Return the (x, y) coordinate for the center point of the cell that contains the specified text.  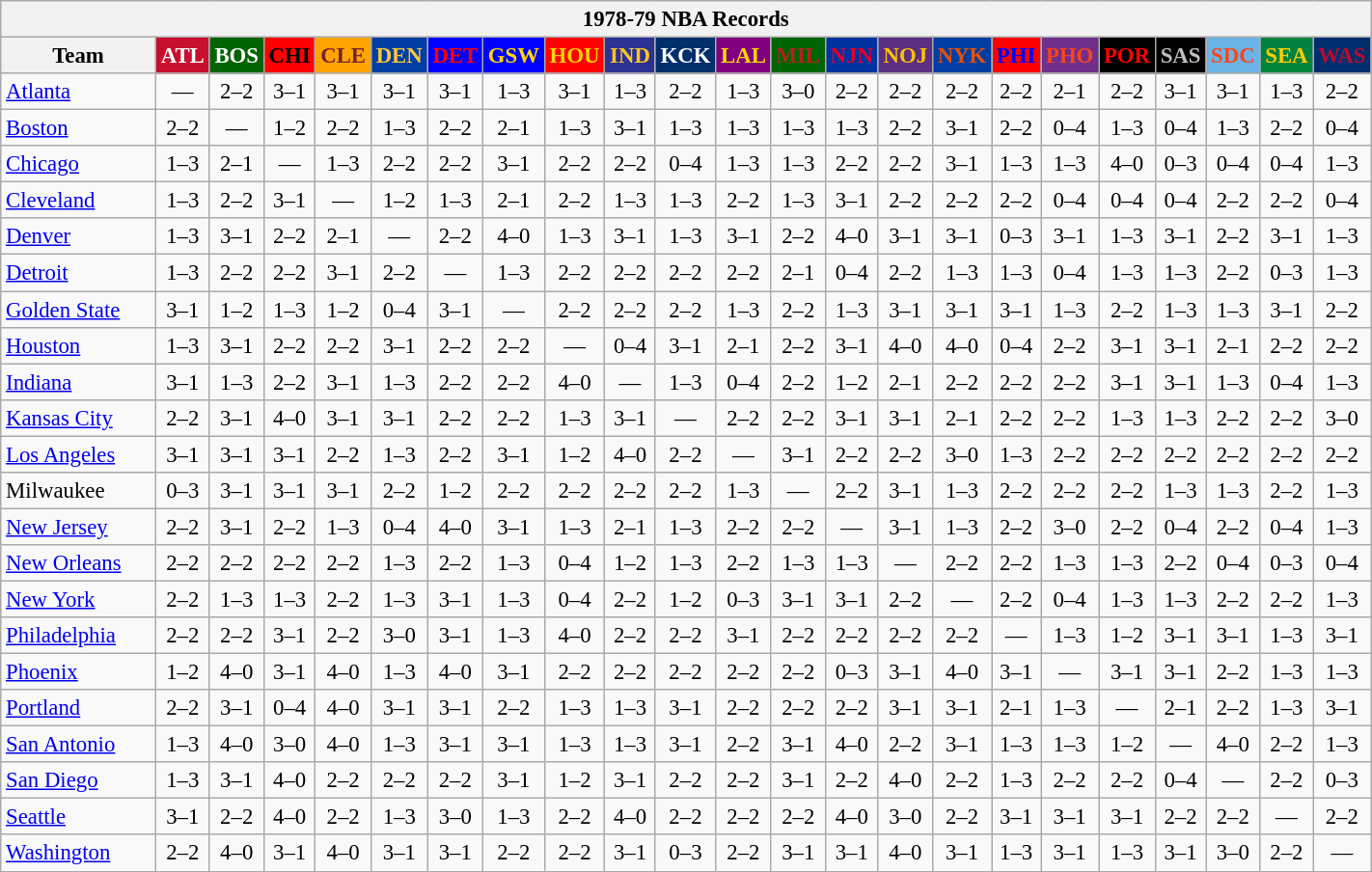
Houston (79, 345)
MIL (798, 56)
HOU (575, 56)
LAL (743, 56)
Indiana (79, 382)
New Jersey (79, 527)
NJN (851, 56)
Kansas City (79, 418)
Philadelphia (79, 636)
1978-79 NBA Records (686, 19)
GSW (514, 56)
CLE (343, 56)
NOJ (905, 56)
DEN (399, 56)
WAS (1342, 56)
Portland (79, 708)
Milwaukee (79, 491)
San Antonio (79, 745)
Golden State (79, 310)
New Orleans (79, 563)
Boston (79, 128)
Seattle (79, 817)
Washington (79, 854)
Phoenix (79, 672)
PHO (1070, 56)
CHI (289, 56)
New York (79, 599)
BOS (236, 56)
San Diego (79, 780)
DET (455, 56)
Atlanta (79, 92)
Detroit (79, 273)
Chicago (79, 164)
Cleveland (79, 201)
KCK (685, 56)
ATL (182, 56)
Denver (79, 236)
SAS (1180, 56)
POR (1127, 56)
SEA (1287, 56)
Team (79, 56)
IND (630, 56)
NYK (961, 56)
Los Angeles (79, 454)
PHI (1017, 56)
SDC (1233, 56)
